Provide the [x, y] coordinate of the cell's center where the given text is located.  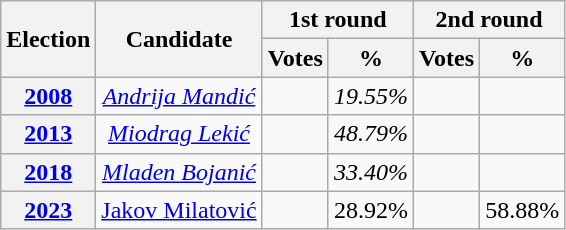
Mladen Bojanić [179, 172]
Jakov Milatović [179, 210]
Candidate [179, 39]
2nd round [488, 20]
2008 [48, 96]
28.92% [370, 210]
Miodrag Lekić [179, 134]
1st round [338, 20]
2023 [48, 210]
33.40% [370, 172]
2013 [48, 134]
Election [48, 39]
19.55% [370, 96]
58.88% [522, 210]
2018 [48, 172]
Andrija Mandić [179, 96]
48.79% [370, 134]
